Output the [x, y] coordinate of the center of the cell containing the given text.  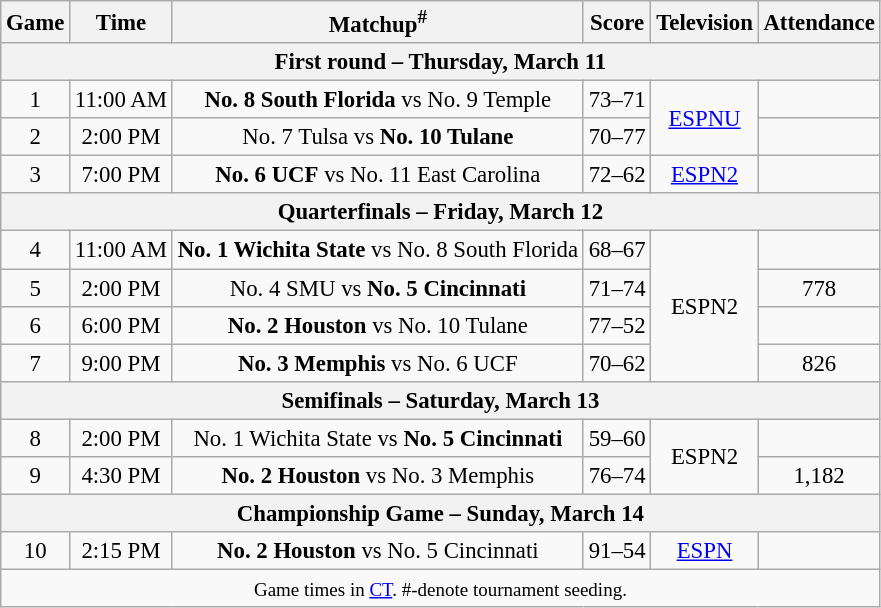
First round – Thursday, March 11 [440, 62]
9 [36, 476]
4 [36, 250]
Matchup# [378, 22]
3 [36, 175]
No. 8 South Florida vs No. 9 Temple [378, 100]
Attendance [819, 22]
72–62 [617, 175]
No. 2 Houston vs No. 10 Tulane [378, 325]
8 [36, 438]
ESPNU [704, 118]
No. 6 UCF vs No. 11 East Carolina [378, 175]
No. 7 Tulsa vs No. 10 Tulane [378, 137]
Score [617, 22]
10 [36, 551]
826 [819, 363]
No. 2 Houston vs No. 3 Memphis [378, 476]
68–67 [617, 250]
7 [36, 363]
No. 1 Wichita State vs No. 5 Cincinnati [378, 438]
1,182 [819, 476]
9:00 PM [122, 363]
Television [704, 22]
No. 2 Houston vs No. 5 Cincinnati [378, 551]
Semifinals – Saturday, March 13 [440, 400]
778 [819, 288]
Game [36, 22]
No. 3 Memphis vs No. 6 UCF [378, 363]
ESPN [704, 551]
5 [36, 288]
70–62 [617, 363]
2 [36, 137]
2:15 PM [122, 551]
71–74 [617, 288]
1 [36, 100]
6:00 PM [122, 325]
77–52 [617, 325]
70–77 [617, 137]
Time [122, 22]
No. 1 Wichita State vs No. 8 South Florida [378, 250]
6 [36, 325]
59–60 [617, 438]
91–54 [617, 551]
No. 4 SMU vs No. 5 Cincinnati [378, 288]
Championship Game – Sunday, March 14 [440, 513]
73–71 [617, 100]
Quarterfinals – Friday, March 12 [440, 213]
4:30 PM [122, 476]
Game times in CT. #-denote tournament seeding. [440, 588]
76–74 [617, 476]
7:00 PM [122, 175]
